Capture the cell that displays the provided text and extract its [x, y] central coordinate. 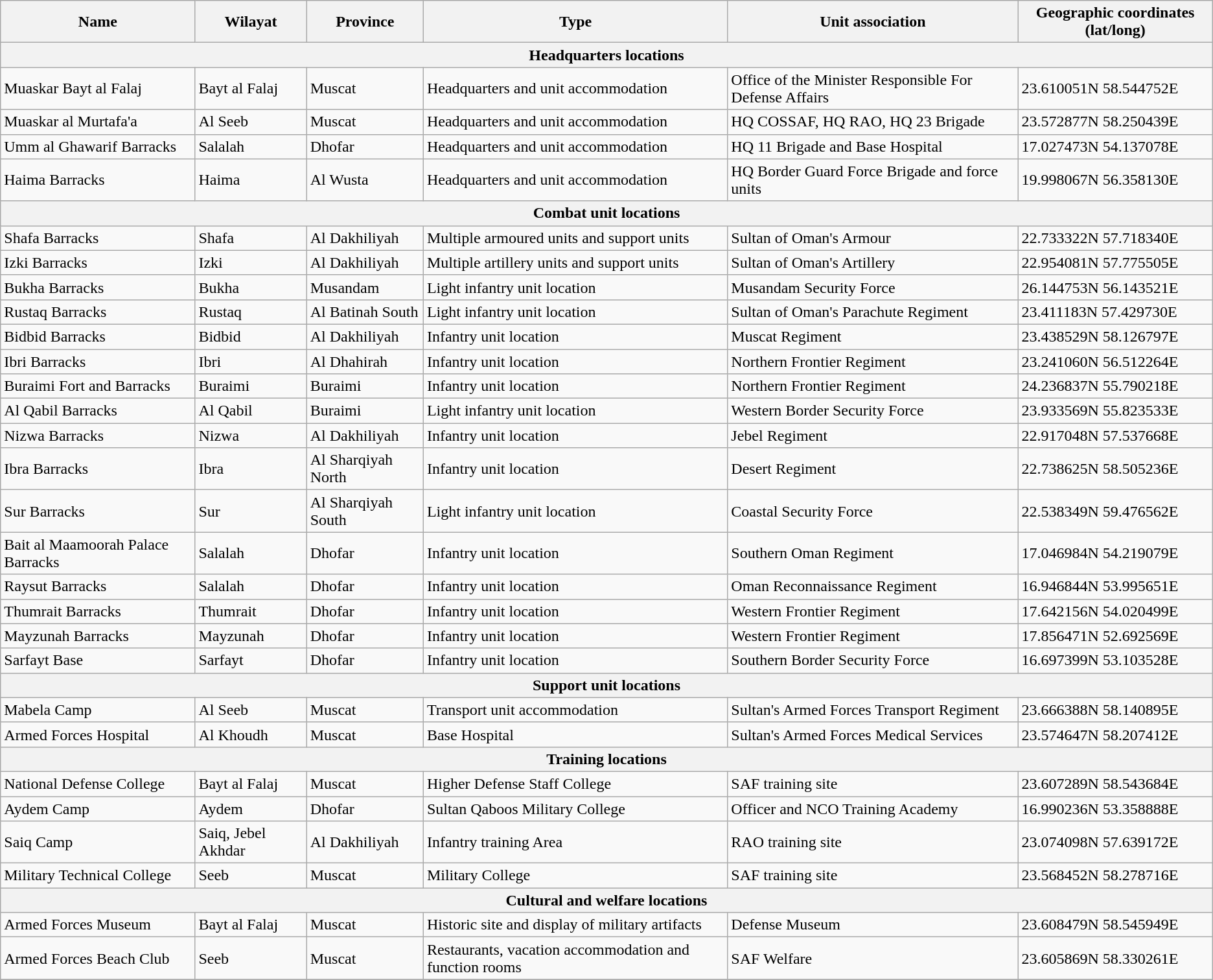
16.946844N 53.995651E [1115, 587]
Higher Defense Staff College [575, 784]
Al Batinah South [365, 312]
Izki Barracks [98, 262]
23.605869N 58.330261E [1115, 958]
Sarfayt Base [98, 660]
Restaurants, vacation accommodation and function rooms [575, 958]
Thumrait Barracks [98, 611]
Shafa [251, 238]
17.642156N 54.020499E [1115, 611]
17.046984N 54.219079E [1115, 554]
22.954081N 57.775505E [1115, 262]
Musandam [365, 287]
Jebel Regiment [873, 436]
Sur Barracks [98, 511]
Al Qabil Barracks [98, 411]
Ibra [251, 469]
Headquarters locations [606, 55]
Bait al Maamoorah Palace Barracks [98, 554]
Saiq, Jebel Akhdar [251, 843]
23.607289N 58.543684E [1115, 784]
Office of the Minister Responsible For Defense Affairs [873, 88]
Sultan Qaboos Military College [575, 808]
Coastal Security Force [873, 511]
Transport unit accommodation [575, 710]
19.998067N 56.358130E [1115, 180]
Al Sharqiyah South [365, 511]
Haima [251, 180]
Multiple armoured units and support units [575, 238]
Geographic coordinates (lat/long) [1115, 22]
23.572877N 58.250439E [1115, 122]
Infantry training Area [575, 843]
Sultan of Oman's Artillery [873, 262]
Support unit locations [606, 685]
Al Qabil [251, 411]
Shafa Barracks [98, 238]
Defense Museum [873, 925]
Ibri Barracks [98, 361]
Officer and NCO Training Academy [873, 808]
Sultan of Oman's Parachute Regiment [873, 312]
HQ 11 Brigade and Base Hospital [873, 146]
Haima Barracks [98, 180]
National Defense College [98, 784]
22.538349N 59.476562E [1115, 511]
23.574647N 58.207412E [1115, 734]
24.236837N 55.790218E [1115, 386]
Muscat Regiment [873, 336]
Sultan's Armed Forces Medical Services [873, 734]
23.610051N 58.544752E [1115, 88]
23.074098N 57.639172E [1115, 843]
23.411183N 57.429730E [1115, 312]
Oman Reconnaissance Regiment [873, 587]
Nizwa [251, 436]
Military Technical College [98, 876]
Desert Regiment [873, 469]
SAF Welfare [873, 958]
RAO training site [873, 843]
Sarfayt [251, 660]
HQ COSSAF, HQ RAO, HQ 23 Brigade [873, 122]
23.241060N 56.512264E [1115, 361]
Umm al Ghawarif Barracks [98, 146]
Izki [251, 262]
Al Dhahirah [365, 361]
Multiple artillery units and support units [575, 262]
Military College [575, 876]
Unit association [873, 22]
Southern Oman Regiment [873, 554]
22.738625N 58.505236E [1115, 469]
Ibri [251, 361]
Southern Border Security Force [873, 660]
23.438529N 58.126797E [1115, 336]
Cultural and welfare locations [606, 900]
Nizwa Barracks [98, 436]
Aydem [251, 808]
Rustaq [251, 312]
Province [365, 22]
Raysut Barracks [98, 587]
Rustaq Barracks [98, 312]
16.990236N 53.358888E [1115, 808]
16.697399N 53.103528E [1115, 660]
Armed Forces Hospital [98, 734]
23.933569N 55.823533E [1115, 411]
17.856471N 52.692569E [1115, 636]
Type [575, 22]
Sultan of Oman's Armour [873, 238]
23.666388N 58.140895E [1115, 710]
Buraimi Fort and Barracks [98, 386]
Armed Forces Museum [98, 925]
Muaskar Bayt al Falaj [98, 88]
23.568452N 58.278716E [1115, 876]
Historic site and display of military artifacts [575, 925]
26.144753N 56.143521E [1115, 287]
Al Khoudh [251, 734]
Thumrait [251, 611]
Sur [251, 511]
Aydem Camp [98, 808]
Saiq Camp [98, 843]
Sultan's Armed Forces Transport Regiment [873, 710]
Bukha [251, 287]
Armed Forces Beach Club [98, 958]
Bidbid [251, 336]
Mabela Camp [98, 710]
22.917048N 57.537668E [1115, 436]
HQ Border Guard Force Brigade and force units [873, 180]
Bukha Barracks [98, 287]
Training locations [606, 759]
Base Hospital [575, 734]
Combat unit locations [606, 213]
Mayzunah Barracks [98, 636]
Al Sharqiyah North [365, 469]
Al Wusta [365, 180]
Wilayat [251, 22]
Name [98, 22]
Mayzunah [251, 636]
Musandam Security Force [873, 287]
Bidbid Barracks [98, 336]
17.027473N 54.137078E [1115, 146]
Ibra Barracks [98, 469]
22.733322N 57.718340E [1115, 238]
Muaskar al Murtafa'a [98, 122]
Western Border Security Force [873, 411]
23.608479N 58.545949E [1115, 925]
